Return (X, Y) of the center of cell containing provided text 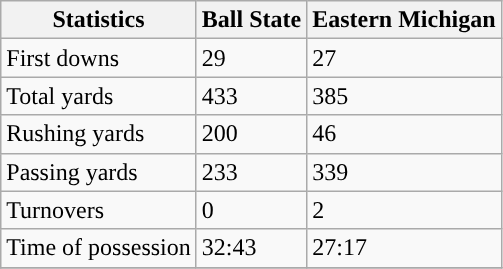
27:17 (404, 248)
27 (404, 58)
Eastern Michigan (404, 20)
385 (404, 96)
Turnovers (99, 210)
2 (404, 210)
46 (404, 134)
433 (251, 96)
233 (251, 172)
32:43 (251, 248)
Total yards (99, 96)
339 (404, 172)
Ball State (251, 20)
29 (251, 58)
Passing yards (99, 172)
Statistics (99, 20)
200 (251, 134)
Rushing yards (99, 134)
0 (251, 210)
First downs (99, 58)
Time of possession (99, 248)
